From the cell containing the given text, extract its center point as [X, Y] coordinate. 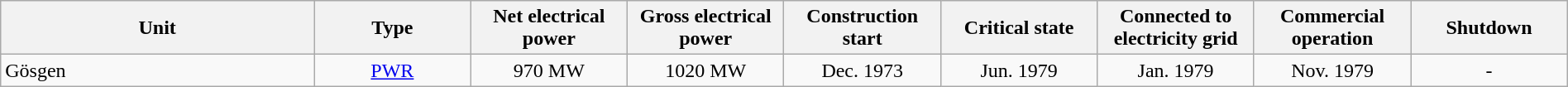
Nov. 1979 [1331, 70]
970 MW [549, 70]
1020 MW [706, 70]
Gross electrical power [706, 28]
Jan. 1979 [1176, 70]
Critical state [1019, 28]
Jun. 1979 [1019, 70]
Gösgen [157, 70]
Type [392, 28]
Net electrical power [549, 28]
Connected to electricity grid [1176, 28]
Dec. 1973 [862, 70]
- [1489, 70]
Shutdown [1489, 28]
Unit [157, 28]
Construction start [862, 28]
Commercial operation [1331, 28]
PWR [392, 70]
